Provide the [X, Y] coordinate of the cell's center where the given text is located.  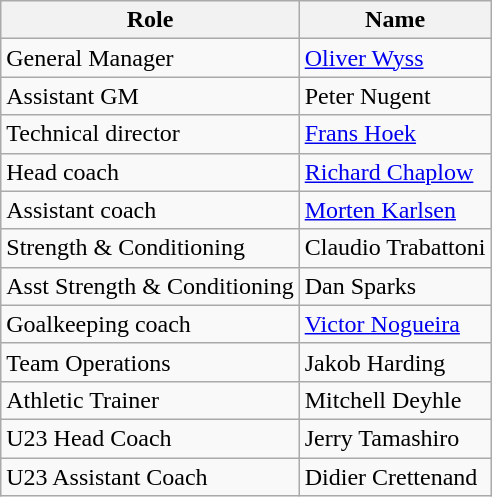
Peter Nugent [395, 96]
Jerry Tamashiro [395, 438]
Athletic Trainer [150, 400]
Team Operations [150, 362]
Richard Chaplow [395, 172]
Strength & Conditioning [150, 248]
Asst Strength & Conditioning [150, 286]
Mitchell Deyhle [395, 400]
Head coach [150, 172]
General Manager [150, 58]
U23 Head Coach [150, 438]
Assistant coach [150, 210]
Victor Nogueira [395, 324]
Name [395, 20]
U23 Assistant Coach [150, 477]
Assistant GM [150, 96]
Jakob Harding [395, 362]
Dan Sparks [395, 286]
Claudio Trabattoni [395, 248]
Technical director [150, 134]
Goalkeeping coach [150, 324]
Oliver Wyss [395, 58]
Morten Karlsen [395, 210]
Frans Hoek [395, 134]
Didier Crettenand [395, 477]
Role [150, 20]
